Return (X, Y) of the center of cell containing provided text 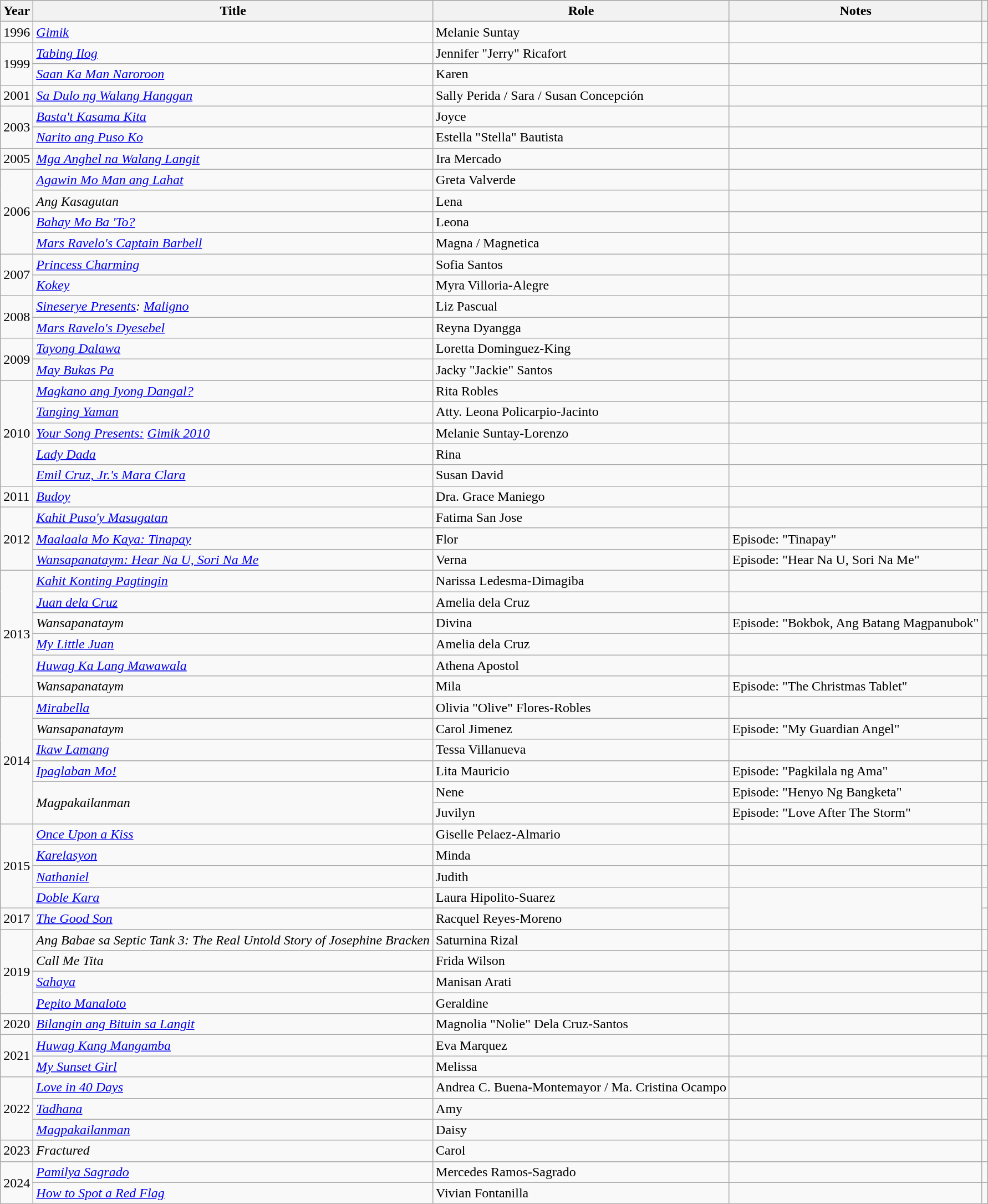
Notes (855, 11)
Episode: "My Guardian Angel" (855, 729)
Bilangin ang Bituin sa Langit (233, 1024)
Jennifer "Jerry" Ricafort (581, 53)
Rina (581, 454)
Olivia "Olive" Flores-Robles (581, 708)
Lady Dada (233, 454)
Leona (581, 222)
Mila (581, 687)
Mars Ravelo's Dyesebel (233, 328)
Karelasyon (233, 855)
2017 (17, 918)
Divina (581, 623)
Mars Ravelo's Captain Barbell (233, 243)
Liz Pascual (581, 307)
Daisy (581, 1130)
Lena (581, 201)
Ira Mercado (581, 159)
2011 (17, 496)
Saturnina Rizal (581, 940)
2003 (17, 127)
Pamilya Sagrado (233, 1172)
Giselle Pelaez-Almario (581, 834)
2020 (17, 1024)
2024 (17, 1182)
Nene (581, 792)
Eva Marquez (581, 1045)
2013 (17, 633)
Mga Anghel na Walang Langit (233, 159)
Dra. Grace Maniego (581, 496)
Agawin Mo Man ang Lahat (233, 180)
Fatima San Jose (581, 517)
Role (581, 11)
Loretta Dominguez-King (581, 349)
Carol Jimenez (581, 729)
Magkano ang Iyong Dangal? (233, 391)
Tadhana (233, 1109)
Juvilyn (581, 813)
2023 (17, 1151)
Ipaglaban Mo! (233, 771)
Love in 40 Days (233, 1088)
Laura Hipolito-Suarez (581, 897)
Greta Valverde (581, 180)
Melanie Suntay-Lorenzo (581, 433)
Ikaw Lamang (233, 750)
Flor (581, 539)
Budoy (233, 496)
Sahaya (233, 982)
Maalaala Mo Kaya: Tinapay (233, 539)
Andrea C. Buena-Montemayor / Ma. Cristina Ocampo (581, 1088)
2008 (17, 317)
Gimik (233, 32)
Joyce (581, 116)
1999 (17, 64)
Atty. Leona Policarpio-Jacinto (581, 412)
Ang Kasagutan (233, 201)
Bahay Mo Ba 'To? (233, 222)
2022 (17, 1109)
Title (233, 11)
Sa Dulo ng Walang Hanggan (233, 95)
Tanging Yaman (233, 412)
Sally Perida / Sara / Susan Concepción (581, 95)
1996 (17, 32)
2009 (17, 359)
Year (17, 11)
How to Spot a Red Flag (233, 1193)
Melissa (581, 1066)
Doble Kara (233, 897)
Magna / Magnetica (581, 243)
Wansapanataym: Hear Na U, Sori Na Me (233, 560)
Manisan Arati (581, 982)
Your Song Presents: Gimik 2010 (233, 433)
Kahit Puso'y Masugatan (233, 517)
2010 (17, 433)
Tessa Villanueva (581, 750)
2019 (17, 972)
2001 (17, 95)
2007 (17, 275)
Myra Villoria-Alegre (581, 286)
My Sunset Girl (233, 1066)
Episode: "Hear Na U, Sori Na Me" (855, 560)
Narissa Ledesma-Dimagiba (581, 581)
Emil Cruz, Jr.'s Mara Clara (233, 475)
Reyna Dyangga (581, 328)
Geraldine (581, 1003)
Racquel Reyes-Moreno (581, 918)
Minda (581, 855)
Amy (581, 1109)
Huwag Kang Mangamba (233, 1045)
Karen (581, 74)
2021 (17, 1056)
Lita Mauricio (581, 771)
May Bukas Pa (233, 370)
Pepito Manaloto (233, 1003)
Magnolia "Nolie" Dela Cruz-Santos (581, 1024)
Verna (581, 560)
Judith (581, 876)
Episode: "Henyo Ng Bangketa" (855, 792)
Episode: "Pagkilala ng Ama" (855, 771)
Tabing Ilog (233, 53)
Carol (581, 1151)
2012 (17, 539)
Mirabella (233, 708)
Fractured (233, 1151)
Basta't Kasama Kita (233, 116)
Nathaniel (233, 876)
Sofia Santos (581, 265)
Susan David (581, 475)
Episode: "Tinapay" (855, 539)
Call Me Tita (233, 961)
Once Upon a Kiss (233, 834)
Melanie Suntay (581, 32)
Sineserye Presents: Maligno (233, 307)
Mercedes Ramos-Sagrado (581, 1172)
Frida Wilson (581, 961)
Narito ang Puso Ko (233, 138)
Tayong Dalawa (233, 349)
Episode: "Bokbok, Ang Batang Magpanubok" (855, 623)
Vivian Fontanilla (581, 1193)
2014 (17, 760)
Jacky "Jackie" Santos (581, 370)
Ang Babae sa Septic Tank 3: The Real Untold Story of Josephine Bracken (233, 940)
Princess Charming (233, 265)
My Little Juan (233, 644)
2015 (17, 866)
Athena Apostol (581, 665)
Kahit Konting Pagtingin (233, 581)
Estella "Stella" Bautista (581, 138)
Huwag Ka Lang Mawawala (233, 665)
Juan dela Cruz (233, 602)
The Good Son (233, 918)
Episode: "The Christmas Tablet" (855, 687)
Saan Ka Man Naroroon (233, 74)
Episode: "Love After The Storm" (855, 813)
2006 (17, 211)
Kokey (233, 286)
Rita Robles (581, 391)
2005 (17, 159)
